Identify which cell holds the provided text, then report its [X, Y] central coordinate. 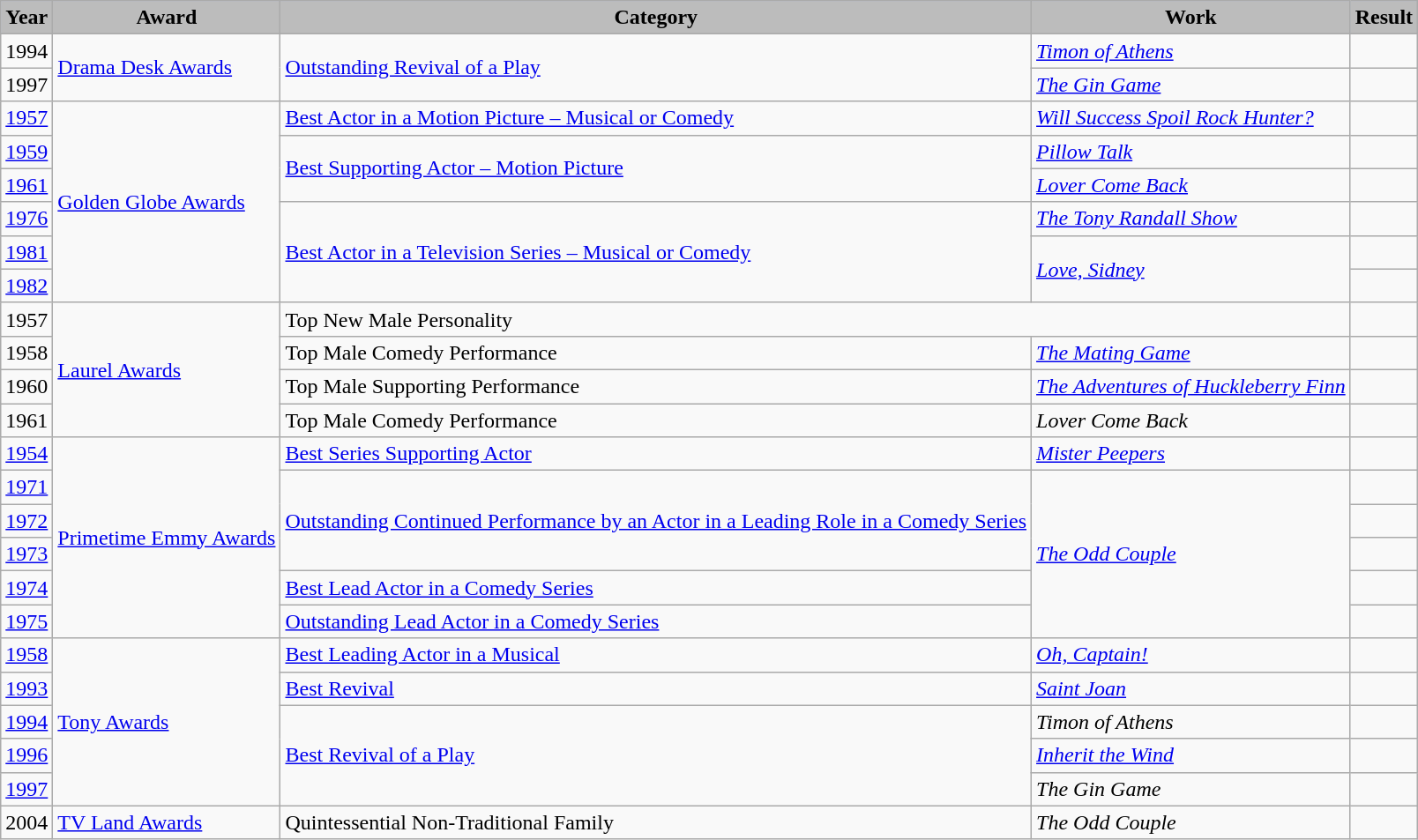
Best Actor in a Motion Picture – Musical or Comedy [656, 118]
Oh, Captain! [1191, 655]
1993 [26, 688]
Award [167, 18]
Top Male Supporting Performance [656, 386]
Inherit the Wind [1191, 755]
Love, Sidney [1191, 269]
Best Revival of a Play [656, 755]
Result [1384, 18]
Top New Male Personality [815, 319]
1975 [26, 621]
1996 [26, 755]
Best Supporting Actor – Motion Picture [656, 168]
Best Actor in a Television Series – Musical or Comedy [656, 252]
Best Series Supporting Actor [656, 454]
2004 [26, 822]
Saint Joan [1191, 688]
1960 [26, 386]
Year [26, 18]
Work [1191, 18]
1974 [26, 588]
Best Revival [656, 688]
Pillow Talk [1191, 152]
TV Land Awards [167, 822]
Category [656, 18]
Golden Globe Awards [167, 202]
1976 [26, 219]
1982 [26, 286]
Mister Peepers [1191, 454]
Best Leading Actor in a Musical [656, 655]
1959 [26, 152]
Best Lead Actor in a Comedy Series [656, 588]
Will Success Spoil Rock Hunter? [1191, 118]
1971 [26, 487]
The Adventures of Huckleberry Finn [1191, 386]
1981 [26, 252]
Tony Awards [167, 722]
Outstanding Revival of a Play [656, 68]
Primetime Emmy Awards [167, 538]
Drama Desk Awards [167, 68]
Outstanding Continued Performance by an Actor in a Leading Role in a Comedy Series [656, 521]
1954 [26, 454]
Outstanding Lead Actor in a Comedy Series [656, 621]
The Tony Randall Show [1191, 219]
Quintessential Non-Traditional Family [656, 822]
Laurel Awards [167, 369]
The Mating Game [1191, 353]
1972 [26, 521]
1973 [26, 554]
